Return the (x, y) coordinate for the center point of the cell that contains the specified text.  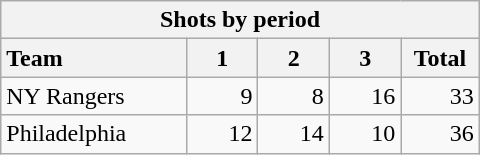
1 (222, 58)
10 (364, 134)
16 (364, 96)
36 (440, 134)
Total (440, 58)
9 (222, 96)
12 (222, 134)
NY Rangers (94, 96)
Shots by period (240, 20)
14 (294, 134)
8 (294, 96)
Philadelphia (94, 134)
3 (364, 58)
Team (94, 58)
33 (440, 96)
2 (294, 58)
